Detect which cell encompasses the target text, then output its [x, y] center coordinate. 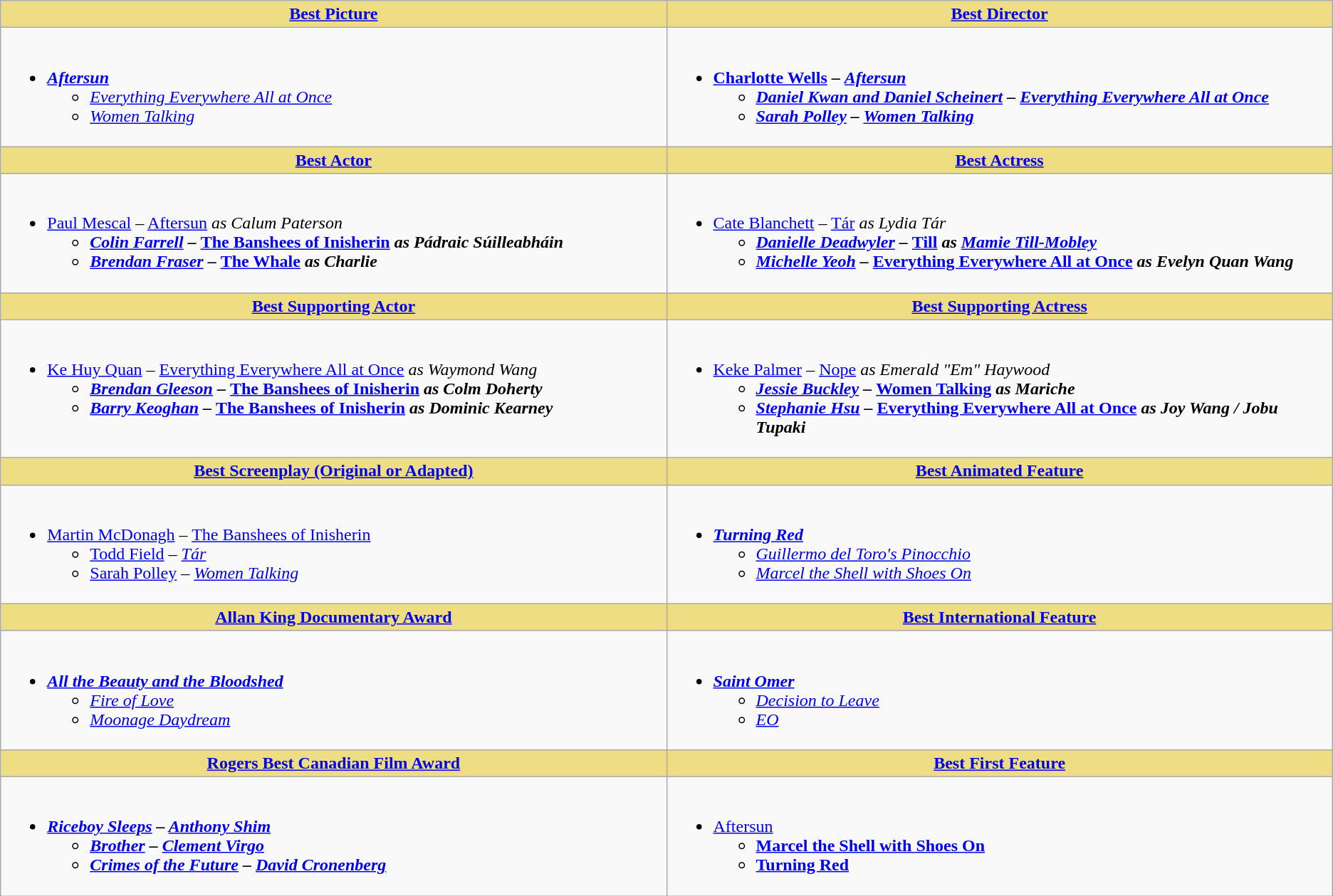
Best International Feature [1000, 617]
Best Animated Feature [1000, 471]
Riceboy Sleeps – Anthony ShimBrother – Clement VirgoCrimes of the Future – David Cronenberg [333, 836]
All the Beauty and the BloodshedFire of LoveMoonage Daydream [333, 690]
Cate Blanchett – Tár as Lydia TárDanielle Deadwyler – Till as Mamie Till-MobleyMichelle Yeoh – Everything Everywhere All at Once as Evelyn Quan Wang [1000, 233]
Charlotte Wells – AftersunDaniel Kwan and Daniel Scheinert – Everything Everywhere All at OnceSarah Polley – Women Talking [1000, 87]
Best Picture [333, 14]
Saint OmerDecision to LeaveEO [1000, 690]
Paul Mescal – Aftersun as Calum PatersonColin Farrell – The Banshees of Inisherin as Pádraic SúilleabháinBrendan Fraser – The Whale as Charlie [333, 233]
Best Screenplay (Original or Adapted) [333, 471]
AftersunMarcel the Shell with Shoes OnTurning Red [1000, 836]
Allan King Documentary Award [333, 617]
Martin McDonagh – The Banshees of InisherinTodd Field – TárSarah Polley – Women Talking [333, 544]
Best First Feature [1000, 763]
Best Actor [333, 160]
Best Director [1000, 14]
Best Supporting Actress [1000, 306]
Rogers Best Canadian Film Award [333, 763]
Best Actress [1000, 160]
Turning RedGuillermo del Toro's PinocchioMarcel the Shell with Shoes On [1000, 544]
Best Supporting Actor [333, 306]
AftersunEverything Everywhere All at OnceWomen Talking [333, 87]
